Search for the cell housing the specified text and yield its [X, Y] center coordinate. 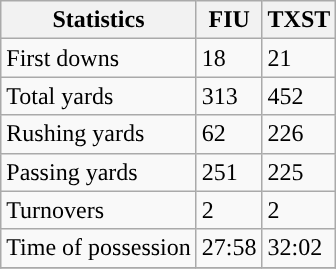
27:58 [229, 248]
313 [229, 96]
226 [299, 134]
Passing yards [99, 172]
32:02 [299, 248]
FIU [229, 20]
First downs [99, 58]
251 [229, 172]
18 [229, 58]
21 [299, 58]
Rushing yards [99, 134]
Time of possession [99, 248]
225 [299, 172]
452 [299, 96]
Total yards [99, 96]
Turnovers [99, 210]
TXST [299, 20]
62 [229, 134]
Statistics [99, 20]
